Identify which cell holds the provided text, then report its (X, Y) central coordinate. 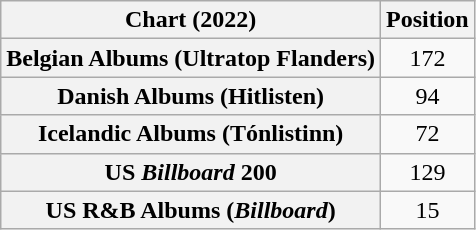
94 (428, 96)
US R&B Albums (Billboard) (191, 210)
129 (428, 172)
Belgian Albums (Ultratop Flanders) (191, 58)
Icelandic Albums (Tónlistinn) (191, 134)
Position (428, 20)
172 (428, 58)
Danish Albums (Hitlisten) (191, 96)
US Billboard 200 (191, 172)
15 (428, 210)
72 (428, 134)
Chart (2022) (191, 20)
